Detect which cell encompasses the target text, then output its [x, y] center coordinate. 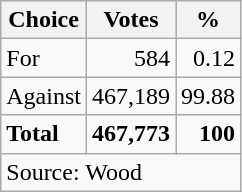
467,189 [130, 96]
Votes [130, 20]
Choice [44, 20]
0.12 [208, 58]
584 [130, 58]
Total [44, 134]
For [44, 58]
Source: Wood [121, 172]
Against [44, 96]
99.88 [208, 96]
% [208, 20]
467,773 [130, 134]
100 [208, 134]
